From the cell containing the given text, extract its center point as (x, y) coordinate. 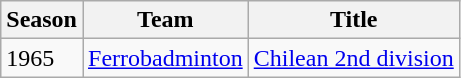
Title (354, 20)
Season (42, 20)
1965 (42, 58)
Team (165, 20)
Ferrobadminton (165, 58)
Chilean 2nd division (354, 58)
